Capture the cell that displays the provided text and extract its [x, y] central coordinate. 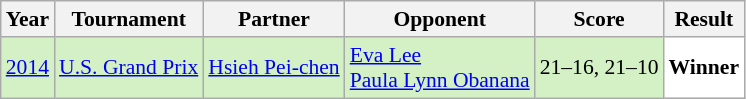
Eva Lee Paula Lynn Obanana [440, 68]
Score [600, 19]
Opponent [440, 19]
Year [28, 19]
Winner [704, 68]
21–16, 21–10 [600, 68]
Result [704, 19]
Partner [274, 19]
2014 [28, 68]
U.S. Grand Prix [128, 68]
Hsieh Pei-chen [274, 68]
Tournament [128, 19]
